Output the (X, Y) coordinate of the center of the cell containing the given text.  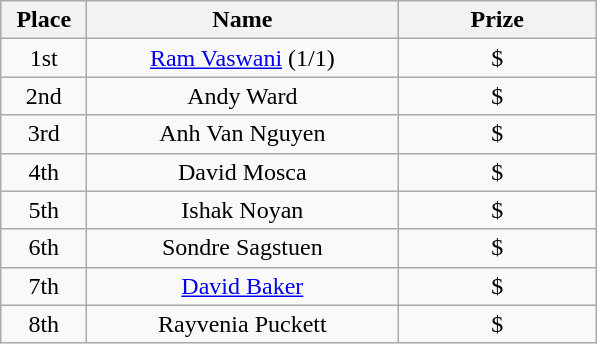
David Mosca (242, 172)
Name (242, 20)
David Baker (242, 286)
3rd (44, 134)
4th (44, 172)
5th (44, 210)
Anh Van Nguyen (242, 134)
2nd (44, 96)
Ram Vaswani (1/1) (242, 58)
Sondre Sagstuen (242, 248)
Andy Ward (242, 96)
8th (44, 324)
1st (44, 58)
Place (44, 20)
Prize (498, 20)
Ishak Noyan (242, 210)
6th (44, 248)
Rayvenia Puckett (242, 324)
7th (44, 286)
